Locate the cell with the specified text and output its (x, y) center coordinate. 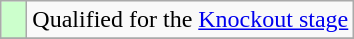
Qualified for the Knockout stage (190, 20)
